Scan for the cell matching the given text and deliver its [X, Y] coordinate at center. 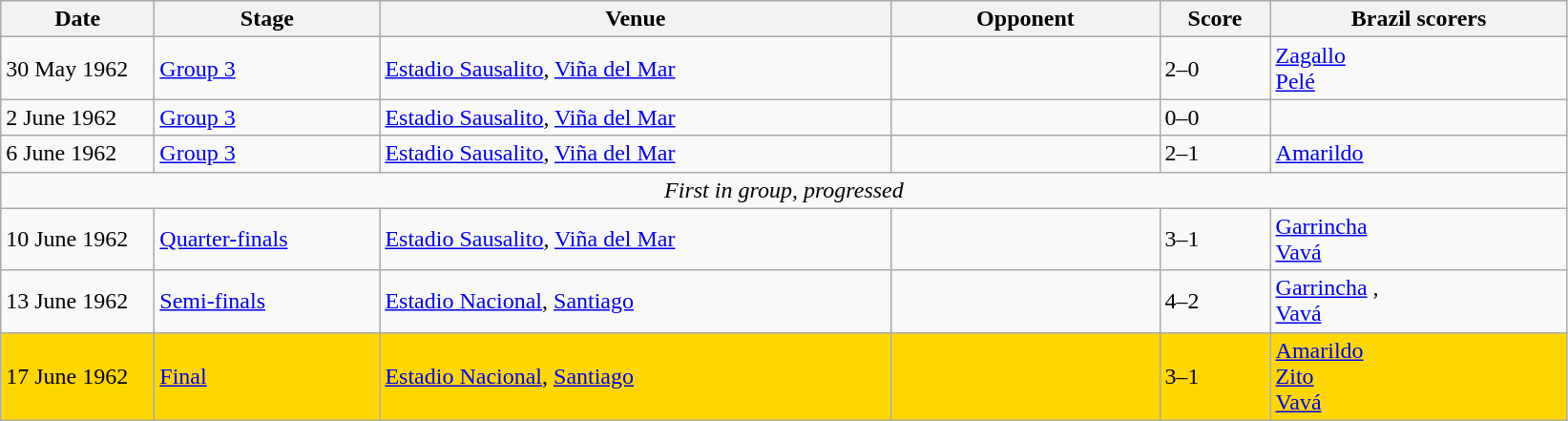
Zagallo Pelé [1418, 69]
Date [78, 19]
Stage [267, 19]
Garrincha , Vavá [1418, 302]
2–0 [1215, 69]
Garrincha Vavá [1418, 239]
Brazil scorers [1418, 19]
Quarter-finals [267, 239]
Venue [636, 19]
6 June 1962 [78, 154]
13 June 1962 [78, 302]
30 May 1962 [78, 69]
Semi-finals [267, 302]
17 June 1962 [78, 376]
Score [1215, 19]
Amarildo Zito Vavá [1418, 376]
0–0 [1215, 117]
Amarildo [1418, 154]
Final [267, 376]
2 June 1962 [78, 117]
Opponent [1025, 19]
4–2 [1215, 302]
2–1 [1215, 154]
10 June 1962 [78, 239]
First in group, progressed [784, 190]
